Output the (x, y) coordinate of the center of the cell containing the given text.  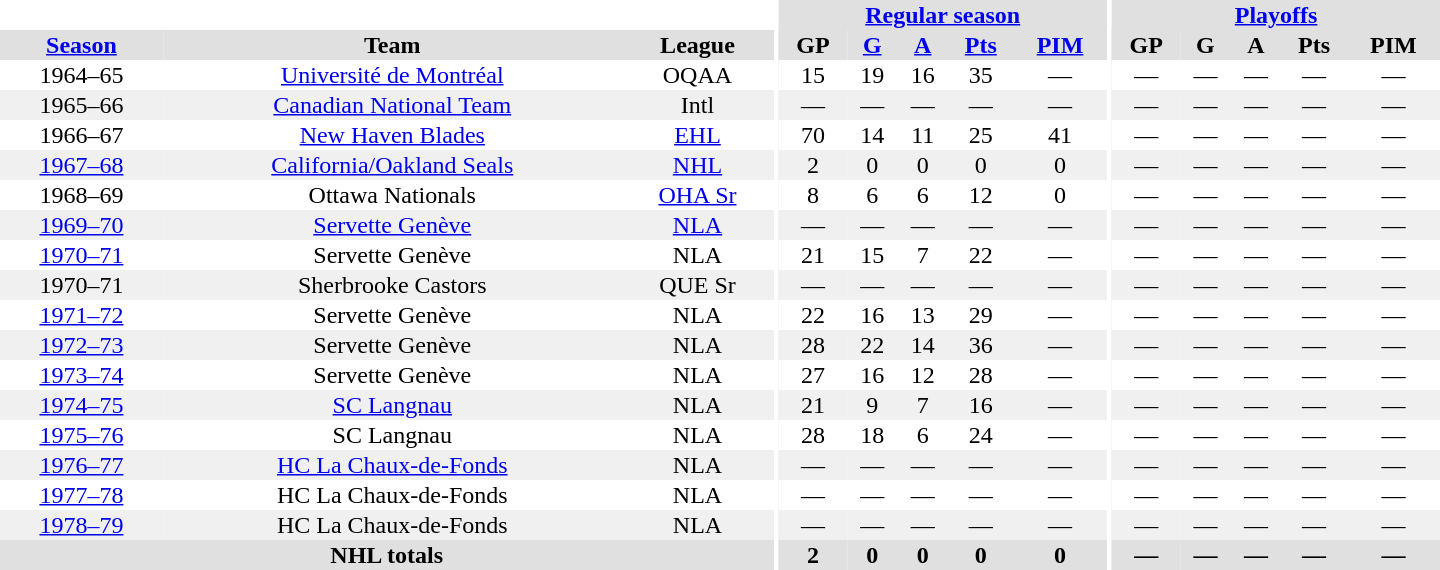
NHL (698, 165)
1971–72 (82, 315)
New Haven Blades (392, 135)
Season (82, 45)
Sherbrooke Castors (392, 285)
1967–68 (82, 165)
1976–77 (82, 465)
19 (872, 75)
Intl (698, 105)
OHA Sr (698, 195)
11 (922, 135)
NHL totals (386, 555)
1964–65 (82, 75)
1965–66 (82, 105)
1968–69 (82, 195)
41 (1060, 135)
1975–76 (82, 435)
California/Oakland Seals (392, 165)
1974–75 (82, 405)
35 (981, 75)
Ottawa Nationals (392, 195)
36 (981, 345)
18 (872, 435)
1966–67 (82, 135)
Université de Montréal (392, 75)
1973–74 (82, 375)
29 (981, 315)
1969–70 (82, 225)
27 (813, 375)
League (698, 45)
24 (981, 435)
Regular season (943, 15)
8 (813, 195)
13 (922, 315)
9 (872, 405)
1978–79 (82, 525)
70 (813, 135)
EHL (698, 135)
OQAA (698, 75)
25 (981, 135)
Playoffs (1276, 15)
Team (392, 45)
Canadian National Team (392, 105)
1972–73 (82, 345)
QUE Sr (698, 285)
1977–78 (82, 495)
